From the cell containing the given text, extract its center point as [X, Y] coordinate. 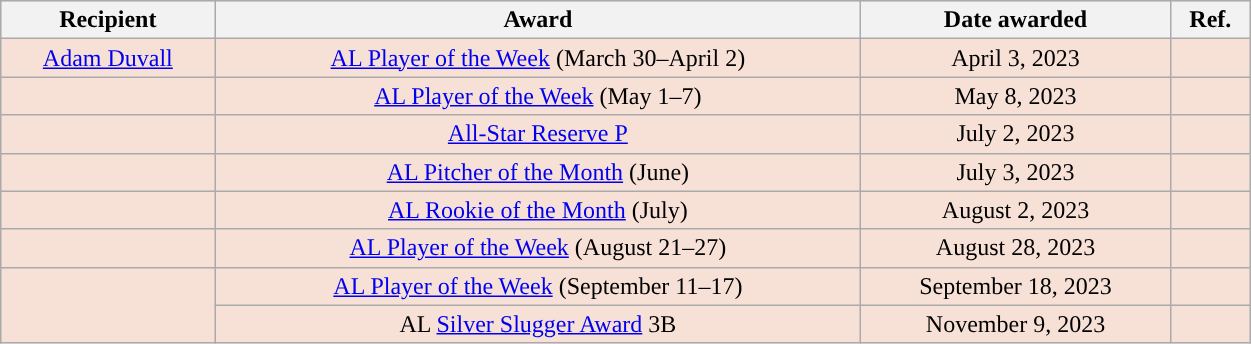
November 9, 2023 [1016, 324]
AL Player of the Week (September 11–17) [538, 286]
AL Player of the Week (March 30–April 2) [538, 58]
AL Rookie of the Month (July) [538, 210]
AL Pitcher of the Month (June) [538, 172]
AL Player of the Week (May 1–7) [538, 96]
July 3, 2023 [1016, 172]
All-Star Reserve P [538, 134]
Recipient [108, 20]
September 18, 2023 [1016, 286]
Date awarded [1016, 20]
AL Silver Slugger Award 3B [538, 324]
AL Player of the Week (August 21–27) [538, 248]
Ref. [1210, 20]
August 2, 2023 [1016, 210]
Award [538, 20]
August 28, 2023 [1016, 248]
April 3, 2023 [1016, 58]
May 8, 2023 [1016, 96]
Adam Duvall [108, 58]
July 2, 2023 [1016, 134]
